Provide the [x, y] coordinate of the cell's center where the given text is located.  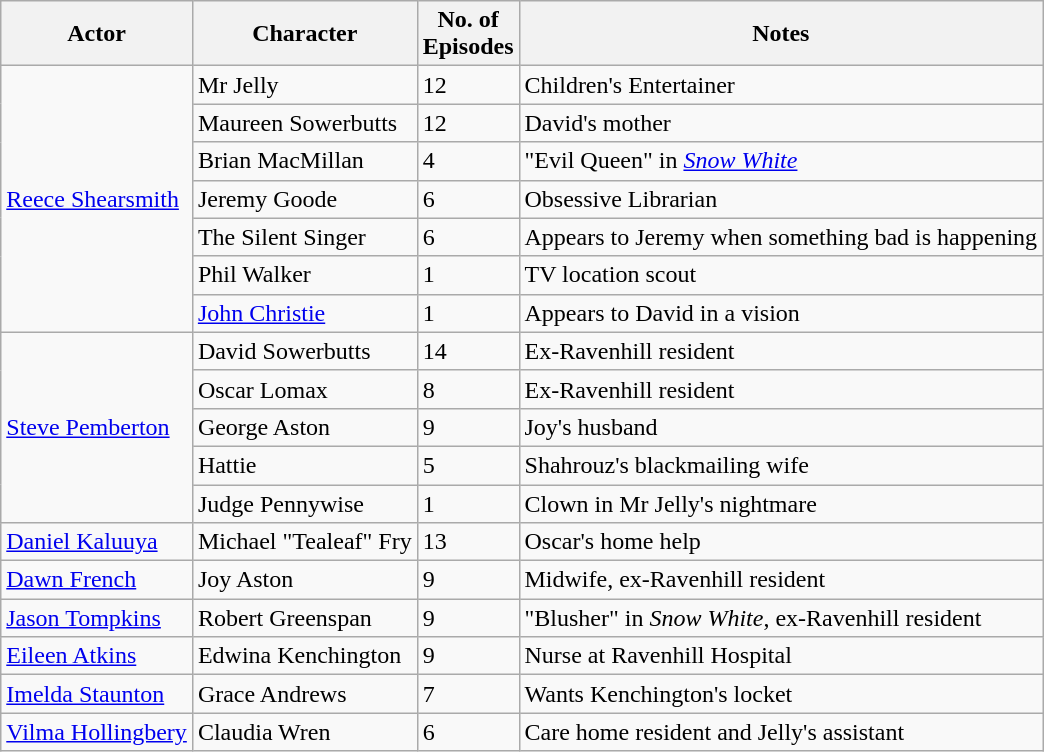
Shahrouz's blackmailing wife [781, 465]
Nurse at Ravenhill Hospital [781, 656]
Oscar Lomax [304, 389]
Children's Entertainer [781, 85]
Maureen Sowerbutts [304, 123]
Steve Pemberton [97, 427]
Appears to David in a vision [781, 313]
Jason Tompkins [97, 618]
8 [468, 389]
Phil Walker [304, 275]
Michael "Tealeaf" Fry [304, 542]
No. ofEpisodes [468, 34]
Vilma Hollingbery [97, 732]
Character [304, 34]
Obsessive Librarian [781, 199]
Edwina Kenchington [304, 656]
Actor [97, 34]
Grace Andrews [304, 694]
Eileen Atkins [97, 656]
Imelda Staunton [97, 694]
5 [468, 465]
Notes [781, 34]
Oscar's home help [781, 542]
Brian MacMillan [304, 161]
The Silent Singer [304, 237]
Midwife, ex-Ravenhill resident [781, 580]
14 [468, 351]
Judge Pennywise [304, 503]
7 [468, 694]
Robert Greenspan [304, 618]
Appears to Jeremy when something bad is happening [781, 237]
Joy Aston [304, 580]
Care home resident and Jelly's assistant [781, 732]
Reece Shearsmith [97, 199]
TV location scout [781, 275]
Wants Kenchington's locket [781, 694]
13 [468, 542]
Hattie [304, 465]
"Blusher" in Snow White, ex-Ravenhill resident [781, 618]
Clown in Mr Jelly's nightmare [781, 503]
Claudia Wren [304, 732]
"Evil Queen" in Snow White [781, 161]
Daniel Kaluuya [97, 542]
David Sowerbutts [304, 351]
David's mother [781, 123]
4 [468, 161]
Dawn French [97, 580]
Jeremy Goode [304, 199]
Joy's husband [781, 427]
George Aston [304, 427]
John Christie [304, 313]
Mr Jelly [304, 85]
